Detect which cell encompasses the target text, then output its (X, Y) center coordinate. 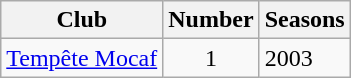
Tempête Mocaf (82, 58)
Club (82, 20)
Seasons (304, 20)
Number (211, 20)
1 (211, 58)
2003 (304, 58)
